Locate the cell with the specified text and output its (X, Y) center coordinate. 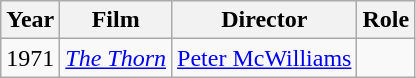
The Thorn (116, 58)
Role (386, 20)
1971 (30, 58)
Director (264, 20)
Year (30, 20)
Film (116, 20)
Peter McWilliams (264, 58)
